Scan for the cell matching the given text and deliver its (x, y) coordinate at center. 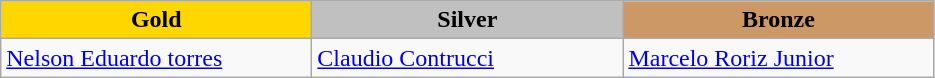
Nelson Eduardo torres (156, 58)
Marcelo Roriz Junior (778, 58)
Bronze (778, 20)
Silver (468, 20)
Claudio Contrucci (468, 58)
Gold (156, 20)
